Pinpoint the cell where the given text exists, returning its [X, Y] midpoint coordinate. 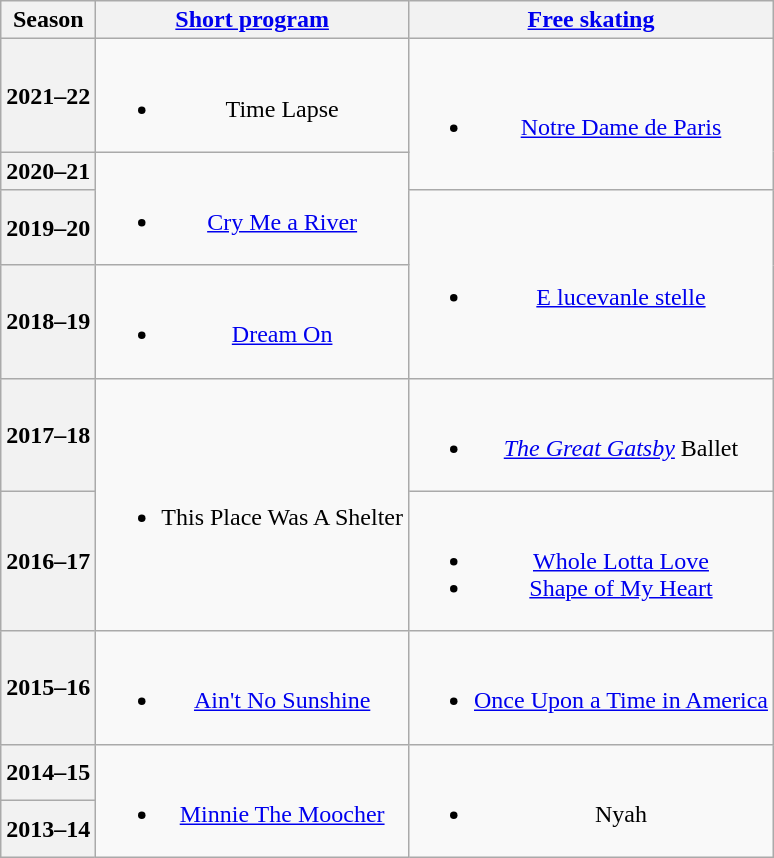
2019–20 [48, 228]
2016–17 [48, 561]
Ain't No Sunshine [252, 688]
Free skating [590, 20]
2017–18 [48, 434]
Dream On [252, 322]
This Place Was A Shelter [252, 504]
Cry Me a River [252, 208]
2020–21 [48, 171]
2014–15 [48, 772]
2018–19 [48, 322]
Once Upon a Time in America [590, 688]
Time Lapse [252, 96]
The Great Gatsby Ballet [590, 434]
E lucevanle stelle [590, 284]
Short program [252, 20]
2013–14 [48, 830]
Nyah [590, 800]
Season [48, 20]
Whole Lotta LoveShape of My Heart [590, 561]
Minnie The Moocher [252, 800]
Notre Dame de Paris [590, 114]
2015–16 [48, 688]
2021–22 [48, 96]
